Detect which cell encompasses the target text, then output its (X, Y) center coordinate. 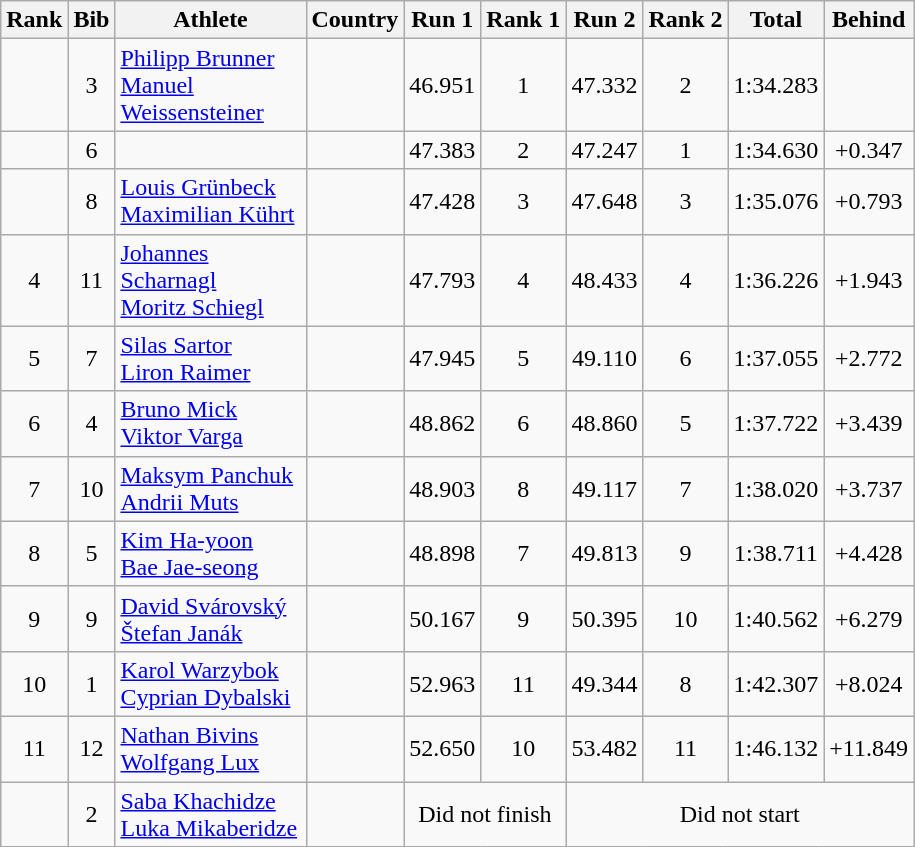
+3.737 (869, 488)
48.433 (604, 280)
47.428 (442, 202)
49.110 (604, 358)
Louis GrünbeckMaximilian Kührt (210, 202)
Did not start (740, 814)
1:38.020 (776, 488)
1:34.630 (776, 150)
Run 2 (604, 20)
Johannes ScharnaglMoritz Schiegl (210, 280)
Saba KhachidzeLuka Mikaberidze (210, 814)
50.395 (604, 618)
47.383 (442, 150)
+0.347 (869, 150)
1:38.711 (776, 554)
49.344 (604, 684)
Did not finish (485, 814)
12 (92, 748)
Run 1 (442, 20)
1:40.562 (776, 618)
Nathan BivinsWolfgang Lux (210, 748)
+6.279 (869, 618)
Philipp BrunnerManuel Weissensteiner (210, 85)
Maksym PanchukAndrii Muts (210, 488)
1:35.076 (776, 202)
Rank 2 (686, 20)
Bib (92, 20)
David SvárovskýŠtefan Janák (210, 618)
Karol WarzybokCyprian Dybalski (210, 684)
52.650 (442, 748)
+8.024 (869, 684)
Rank 1 (524, 20)
Silas SartorLiron Raimer (210, 358)
Total (776, 20)
Behind (869, 20)
Bruno MickViktor Varga (210, 424)
1:36.226 (776, 280)
Rank (34, 20)
Athlete (210, 20)
48.898 (442, 554)
47.945 (442, 358)
47.648 (604, 202)
+3.439 (869, 424)
47.247 (604, 150)
+4.428 (869, 554)
47.332 (604, 85)
+11.849 (869, 748)
49.117 (604, 488)
Kim Ha-yoonBae Jae-seong (210, 554)
52.963 (442, 684)
50.167 (442, 618)
1:37.722 (776, 424)
+2.772 (869, 358)
46.951 (442, 85)
48.860 (604, 424)
+1.943 (869, 280)
1:34.283 (776, 85)
47.793 (442, 280)
48.862 (442, 424)
1:46.132 (776, 748)
53.482 (604, 748)
1:37.055 (776, 358)
+0.793 (869, 202)
48.903 (442, 488)
49.813 (604, 554)
1:42.307 (776, 684)
Country (355, 20)
